Identify which cell holds the provided text, then report its (x, y) central coordinate. 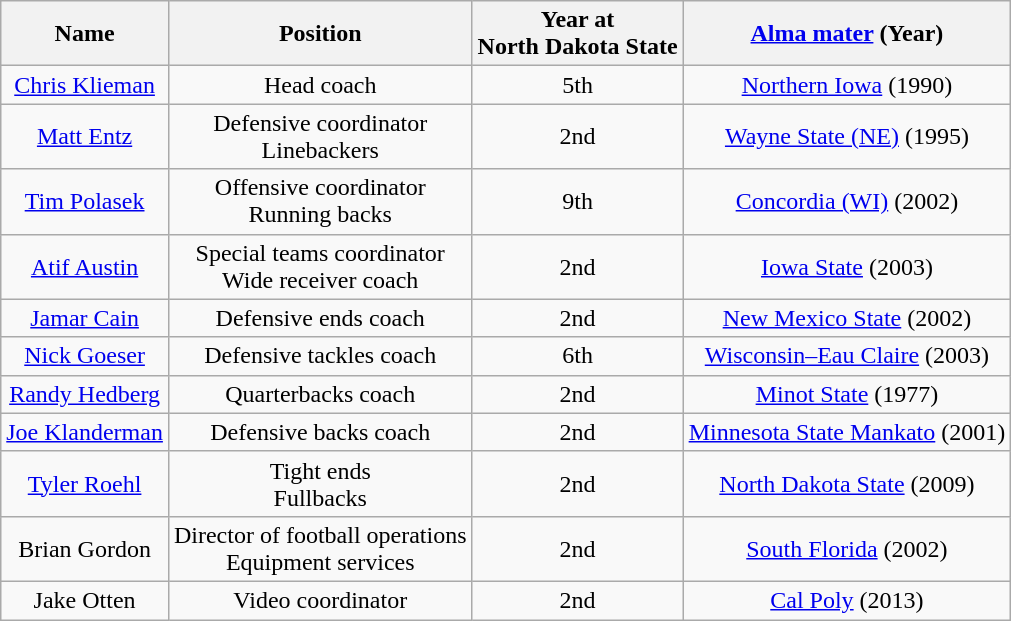
Defensive tackles coach (320, 356)
Matt Entz (85, 136)
Concordia (WI) (2002) (847, 202)
Wisconsin–Eau Claire (2003) (847, 356)
6th (578, 356)
Wayne State (NE) (1995) (847, 136)
Special teams coordinatorWide receiver coach (320, 266)
Randy Hedberg (85, 394)
Jake Otten (85, 600)
Tight endsFullbacks (320, 484)
5th (578, 85)
Jamar Cain (85, 318)
Offensive coordinatorRunning backs (320, 202)
Position (320, 34)
Brian Gordon (85, 548)
Alma mater (Year) (847, 34)
Chris Klieman (85, 85)
Joe Klanderman (85, 432)
Atif Austin (85, 266)
Defensive backs coach (320, 432)
Iowa State (2003) (847, 266)
Defensive ends coach (320, 318)
Northern Iowa (1990) (847, 85)
9th (578, 202)
Name (85, 34)
New Mexico State (2002) (847, 318)
Director of football operationsEquipment services (320, 548)
Tyler Roehl (85, 484)
Video coordinator (320, 600)
Year atNorth Dakota State (578, 34)
Head coach (320, 85)
Cal Poly (2013) (847, 600)
Nick Goeser (85, 356)
South Florida (2002) (847, 548)
North Dakota State (2009) (847, 484)
Tim Polasek (85, 202)
Minnesota State Mankato (2001) (847, 432)
Quarterbacks coach (320, 394)
Minot State (1977) (847, 394)
Defensive coordinatorLinebackers (320, 136)
